Detect which cell encompasses the target text, then output its [x, y] center coordinate. 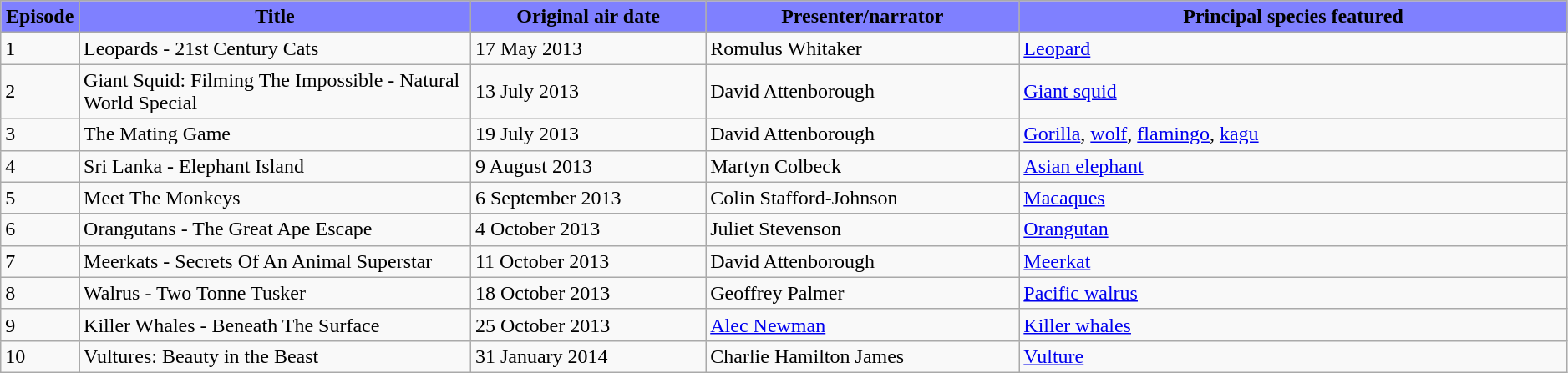
Vulture [1293, 356]
Geoffrey Palmer [862, 293]
19 July 2013 [588, 134]
Giant squid [1293, 92]
Orangutans - The Great Ape Escape [276, 229]
Gorilla, wolf, flamingo, kagu [1293, 134]
31 January 2014 [588, 356]
Charlie Hamilton James [862, 356]
Pacific walrus [1293, 293]
Leopards - 21st Century Cats [276, 48]
The Mating Game [276, 134]
2 [40, 92]
3 [40, 134]
Leopard [1293, 48]
Romulus Whitaker [862, 48]
9 [40, 325]
Macaques [1293, 198]
18 October 2013 [588, 293]
Vultures: Beauty in the Beast [276, 356]
Walrus - Two Tonne Tusker [276, 293]
7 [40, 261]
Orangutan [1293, 229]
Meerkat [1293, 261]
Alec Newman [862, 325]
13 July 2013 [588, 92]
Principal species featured [1293, 17]
6 September 2013 [588, 198]
17 May 2013 [588, 48]
Sri Lanka - Elephant Island [276, 166]
Title [276, 17]
Meet The Monkeys [276, 198]
Killer Whales - Beneath The Surface [276, 325]
Meerkats - Secrets Of An Animal Superstar [276, 261]
Giant Squid: Filming The Impossible - Natural World Special [276, 92]
1 [40, 48]
25 October 2013 [588, 325]
Killer whales [1293, 325]
Original air date [588, 17]
10 [40, 356]
Episode [40, 17]
Colin Stafford-Johnson [862, 198]
Martyn Colbeck [862, 166]
6 [40, 229]
Presenter/narrator [862, 17]
Juliet Stevenson [862, 229]
8 [40, 293]
Asian elephant [1293, 166]
4 October 2013 [588, 229]
9 August 2013 [588, 166]
4 [40, 166]
11 October 2013 [588, 261]
5 [40, 198]
